Identify which cell holds the provided text, then report its [X, Y] central coordinate. 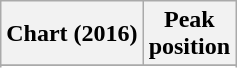
Peak position [189, 34]
Chart (2016) [72, 34]
